Provide the [x, y] coordinate of the cell's center where the given text is located.  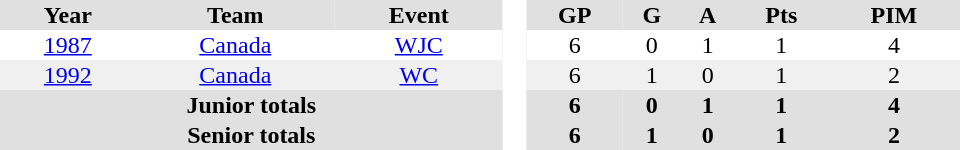
1992 [68, 75]
Junior totals [252, 105]
Event [419, 15]
Year [68, 15]
WC [419, 75]
G [652, 15]
Team [236, 15]
WJC [419, 45]
Senior totals [252, 135]
Pts [782, 15]
A [708, 15]
PIM [894, 15]
GP [574, 15]
1987 [68, 45]
